Capture the cell that displays the provided text and extract its [X, Y] central coordinate. 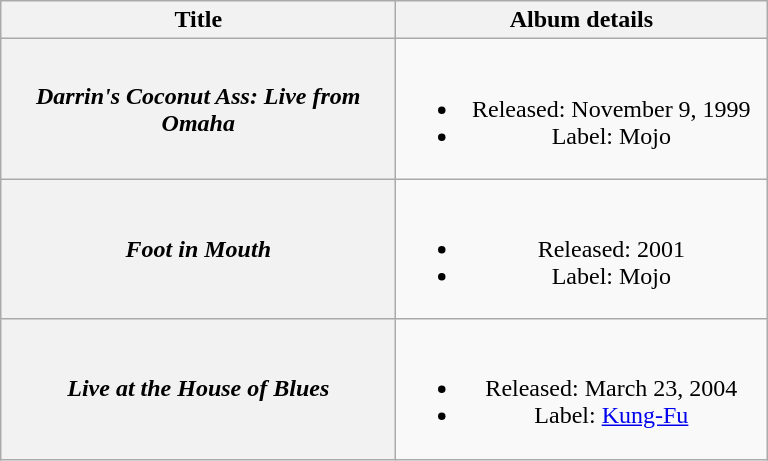
Album details [582, 20]
Foot in Mouth [198, 249]
Released: November 9, 1999Label: Mojo [582, 109]
Title [198, 20]
Released: 2001Label: Mojo [582, 249]
Live at the House of Blues [198, 389]
Darrin's Coconut Ass: Live from Omaha [198, 109]
Released: March 23, 2004Label: Kung-Fu [582, 389]
